Pinpoint the cell where the given text exists, returning its (X, Y) midpoint coordinate. 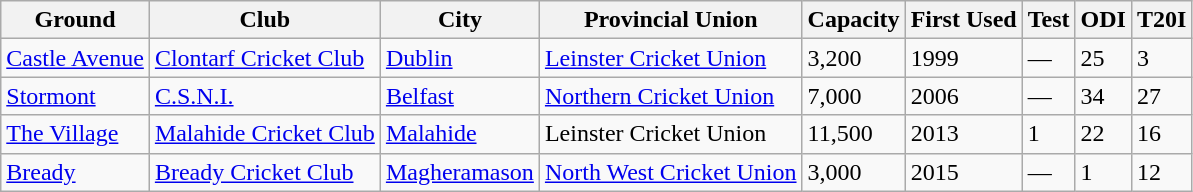
Capacity (854, 20)
C.S.N.I. (264, 96)
Castle Avenue (76, 58)
1999 (964, 58)
Malahide (460, 134)
Club (264, 20)
11,500 (854, 134)
Belfast (460, 96)
City (460, 20)
Test (1048, 20)
3,000 (854, 172)
Bready (76, 172)
North West Cricket Union (670, 172)
12 (1161, 172)
ODI (1103, 20)
Ground (76, 20)
34 (1103, 96)
Provincial Union (670, 20)
The Village (76, 134)
Clontarf Cricket Club (264, 58)
Northern Cricket Union (670, 96)
T20I (1161, 20)
16 (1161, 134)
27 (1161, 96)
2013 (964, 134)
3 (1161, 58)
Bready Cricket Club (264, 172)
Malahide Cricket Club (264, 134)
3,200 (854, 58)
Dublin (460, 58)
Stormont (76, 96)
7,000 (854, 96)
First Used (964, 20)
22 (1103, 134)
2006 (964, 96)
2015 (964, 172)
25 (1103, 58)
Magheramason (460, 172)
